Pinpoint the cell where the given text exists, returning its (X, Y) midpoint coordinate. 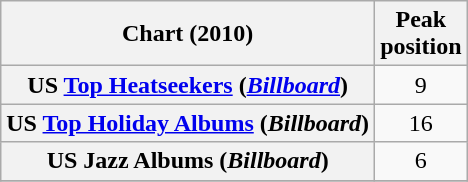
US Top Heatseekers (Billboard) (188, 85)
Chart (2010) (188, 34)
9 (421, 85)
US Top Holiday Albums (Billboard) (188, 123)
16 (421, 123)
6 (421, 161)
US Jazz Albums (Billboard) (188, 161)
Peakposition (421, 34)
